Search for the cell housing the specified text and yield its (x, y) center coordinate. 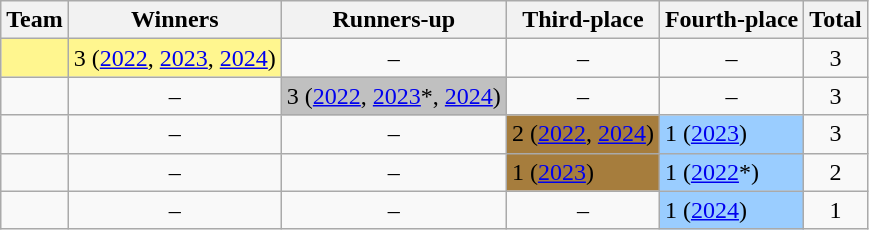
Team (35, 20)
Third-place (582, 20)
Runners-up (394, 20)
2 (2022, 2024) (582, 134)
Total (836, 20)
3 (2022, 2023*, 2024) (394, 96)
1 (2024) (731, 210)
Fourth-place (731, 20)
Winners (174, 20)
3 (2022, 2023, 2024) (174, 58)
2 (836, 172)
1 (836, 210)
1 (2022*) (731, 172)
